Detect which cell encompasses the target text, then output its [x, y] center coordinate. 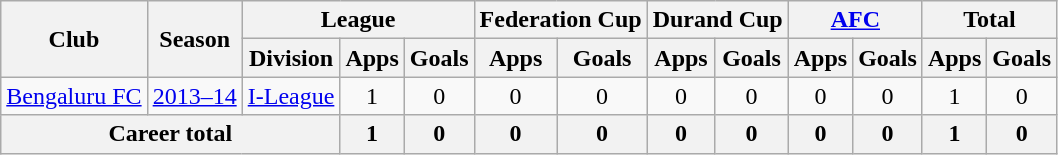
League [358, 20]
AFC [855, 20]
Club [74, 39]
Division [291, 58]
Season [194, 39]
I-League [291, 96]
Bengaluru FC [74, 96]
Federation Cup [560, 20]
Total [989, 20]
Career total [170, 134]
2013–14 [194, 96]
Durand Cup [718, 20]
